Search for the cell housing the specified text and yield its [X, Y] center coordinate. 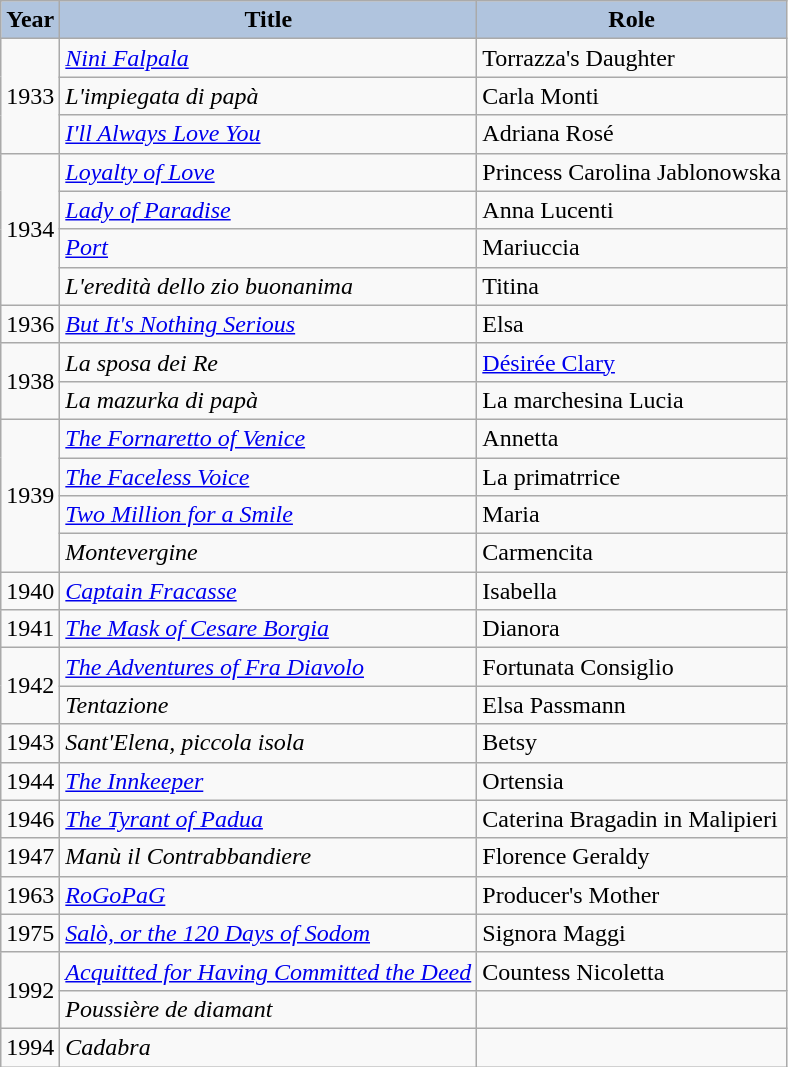
But It's Nothing Serious [268, 324]
Title [268, 20]
Elsa [632, 324]
The Fornaretto of Venice [268, 438]
Mariuccia [632, 248]
1939 [30, 495]
1940 [30, 591]
1941 [30, 629]
1963 [30, 895]
Caterina Bragadin in Malipieri [632, 819]
I'll Always Love You [268, 134]
Torrazza's Daughter [632, 58]
Sant'Elena, piccola isola [268, 743]
The Adventures of Fra Diavolo [268, 667]
1947 [30, 857]
Fortunata Consiglio [632, 667]
Princess Carolina Jablonowska [632, 172]
Two Million for a Smile [268, 515]
Carla Monti [632, 96]
Signora Maggi [632, 933]
Acquitted for Having Committed the Deed [268, 971]
La sposa dei Re [268, 362]
1975 [30, 933]
La mazurka di papà [268, 400]
Lady of Paradise [268, 210]
Betsy [632, 743]
1944 [30, 781]
Désirée Clary [632, 362]
Manù il Contrabbandiere [268, 857]
The Innkeeper [268, 781]
La primatrrice [632, 477]
Salò, or the 120 Days of Sodom [268, 933]
Countess Nicoletta [632, 971]
Titina [632, 286]
Port [268, 248]
Florence Geraldy [632, 857]
1936 [30, 324]
1938 [30, 381]
Isabella [632, 591]
Carmencita [632, 553]
1946 [30, 819]
Dianora [632, 629]
Adriana Rosé [632, 134]
Anna Lucenti [632, 210]
Maria [632, 515]
1933 [30, 96]
Tentazione [268, 705]
The Mask of Cesare Borgia [268, 629]
Nini Falpala [268, 58]
The Tyrant of Padua [268, 819]
Role [632, 20]
Loyalty of Love [268, 172]
1992 [30, 990]
Year [30, 20]
L'impiegata di papà [268, 96]
Montevergine [268, 553]
1943 [30, 743]
Poussière de diamant [268, 1009]
The Faceless Voice [268, 477]
La marchesina Lucia [632, 400]
Cadabra [268, 1047]
1934 [30, 229]
Elsa Passmann [632, 705]
1994 [30, 1047]
1942 [30, 686]
Annetta [632, 438]
Producer's Mother [632, 895]
Ortensia [632, 781]
L'eredità dello zio buonanima [268, 286]
RoGoPaG [268, 895]
Captain Fracasse [268, 591]
